For the text-containing cell, return its midpoint in (X, Y) coordinate format. 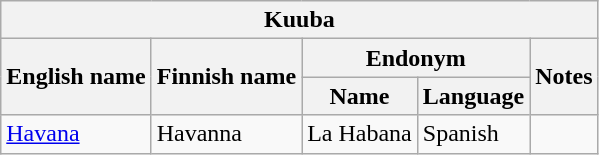
Finnish name (226, 77)
Endonym (416, 58)
Havanna (226, 134)
Language (473, 96)
La Habana (360, 134)
Spanish (473, 134)
English name (76, 77)
Havana (76, 134)
Notes (564, 77)
Name (360, 96)
Kuuba (300, 20)
